Capture the cell that displays the provided text and extract its [x, y] central coordinate. 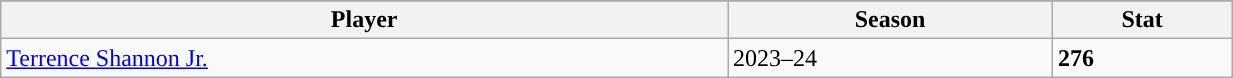
Season [890, 20]
Terrence Shannon Jr. [364, 58]
Player [364, 20]
Stat [1142, 20]
2023–24 [890, 58]
276 [1142, 58]
